Search for the cell housing the specified text and yield its [X, Y] center coordinate. 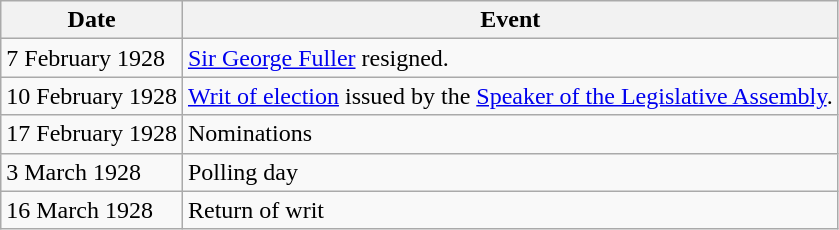
Polling day [510, 172]
Writ of election issued by the Speaker of the Legislative Assembly. [510, 96]
Sir George Fuller resigned. [510, 58]
17 February 1928 [92, 134]
10 February 1928 [92, 96]
16 March 1928 [92, 210]
Return of writ [510, 210]
7 February 1928 [92, 58]
Date [92, 20]
Event [510, 20]
Nominations [510, 134]
3 March 1928 [92, 172]
